Provide the [x, y] coordinate of the cell's center where the given text is located.  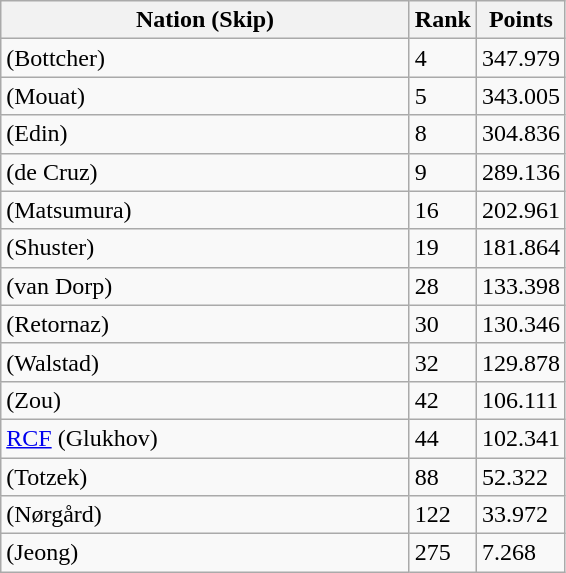
Rank [442, 20]
(Bottcher) [206, 58]
347.979 [520, 58]
5 [442, 96]
304.836 [520, 134]
(Nørgård) [206, 515]
275 [442, 553]
343.005 [520, 96]
(van Dorp) [206, 286]
122 [442, 515]
181.864 [520, 248]
(Shuster) [206, 248]
(Mouat) [206, 96]
(Retornaz) [206, 324]
129.878 [520, 362]
Points [520, 20]
133.398 [520, 286]
30 [442, 324]
4 [442, 58]
(Zou) [206, 400]
106.111 [520, 400]
8 [442, 134]
289.136 [520, 172]
(Jeong) [206, 553]
(Walstad) [206, 362]
16 [442, 210]
(Edin) [206, 134]
RCF (Glukhov) [206, 438]
(Totzek) [206, 477]
42 [442, 400]
(Matsumura) [206, 210]
(de Cruz) [206, 172]
102.341 [520, 438]
7.268 [520, 553]
52.322 [520, 477]
202.961 [520, 210]
32 [442, 362]
88 [442, 477]
28 [442, 286]
9 [442, 172]
44 [442, 438]
19 [442, 248]
130.346 [520, 324]
33.972 [520, 515]
Nation (Skip) [206, 20]
